Scan for the cell matching the given text and deliver its (X, Y) coordinate at center. 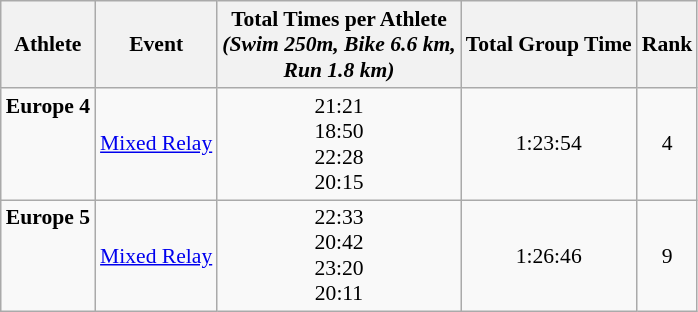
22:3320:4223:2020:11 (338, 256)
Total Times per Athlete (Swim 250m, Bike 6.6 km, Run 1.8 km) (338, 44)
4 (668, 144)
1:23:54 (549, 144)
Rank (668, 44)
21:2118:5022:2820:15 (338, 144)
Total Group Time (549, 44)
1:26:46 (549, 256)
Event (156, 44)
9 (668, 256)
Athlete (48, 44)
Europe 5 (48, 256)
Europe 4 (48, 144)
